Pinpoint the cell where the given text exists, returning its (x, y) midpoint coordinate. 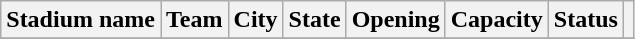
Opening (396, 20)
Capacity (496, 20)
Status (586, 20)
State (314, 20)
Stadium name (81, 20)
Team (194, 20)
City (256, 20)
